Capture the cell that displays the provided text and extract its [x, y] central coordinate. 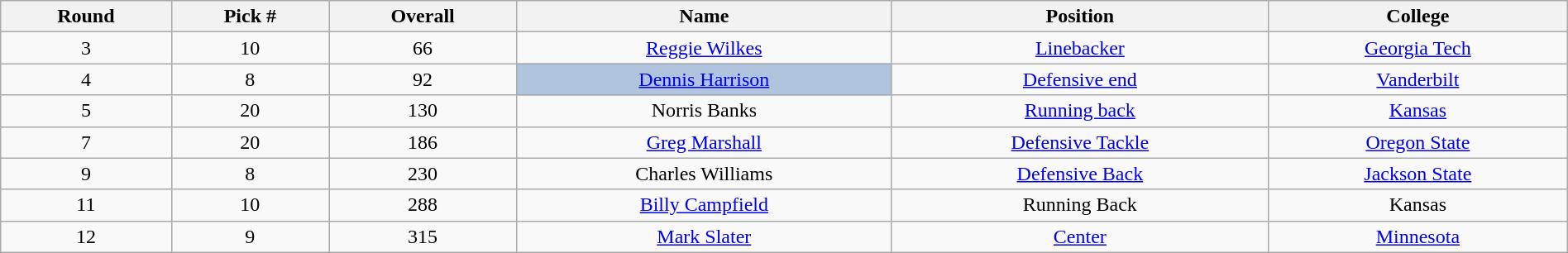
230 [423, 174]
4 [86, 79]
7 [86, 142]
66 [423, 48]
Minnesota [1417, 236]
Defensive end [1080, 79]
Charles Williams [704, 174]
Reggie Wilkes [704, 48]
Greg Marshall [704, 142]
5 [86, 111]
Mark Slater [704, 236]
Name [704, 17]
Defensive Tackle [1080, 142]
Overall [423, 17]
315 [423, 236]
186 [423, 142]
Position [1080, 17]
Pick # [250, 17]
288 [423, 205]
Defensive Back [1080, 174]
Norris Banks [704, 111]
Linebacker [1080, 48]
130 [423, 111]
Vanderbilt [1417, 79]
College [1417, 17]
Center [1080, 236]
Round [86, 17]
Billy Campfield [704, 205]
Dennis Harrison [704, 79]
Jackson State [1417, 174]
Georgia Tech [1417, 48]
Running Back [1080, 205]
Oregon State [1417, 142]
12 [86, 236]
11 [86, 205]
3 [86, 48]
92 [423, 79]
Running back [1080, 111]
